Identify which cell holds the provided text, then report its [X, Y] central coordinate. 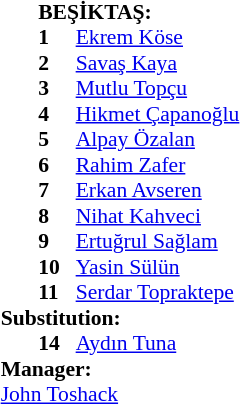
Yasin Sülün [158, 267]
14 [57, 343]
Manager: [120, 369]
Serdar Topraktepe [158, 293]
2 [57, 63]
Ertuğrul Sağlam [158, 241]
Nihat Kahveci [158, 216]
Erkan Avseren [158, 191]
Savaş Kaya [158, 63]
6 [57, 165]
7 [57, 191]
Mutlu Topçu [158, 89]
Aydın Tuna [158, 343]
Alpay Özalan [158, 139]
Rahim Zafer [158, 165]
4 [57, 114]
5 [57, 139]
Ekrem Köse [158, 37]
11 [57, 293]
Hikmet Çapanoğlu [158, 114]
8 [57, 216]
9 [57, 241]
Substitution: [120, 318]
10 [57, 267]
1 [57, 37]
3 [57, 89]
